Return the (X, Y) coordinate for the center point of the cell that contains the specified text.  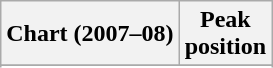
Peakposition (225, 34)
Chart (2007–08) (90, 34)
